Output the (x, y) coordinate of the center of the cell containing the given text.  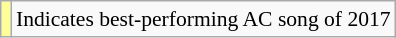
Indicates best-performing AC song of 2017 (204, 19)
